From the cell containing the given text, extract its center point as [X, Y] coordinate. 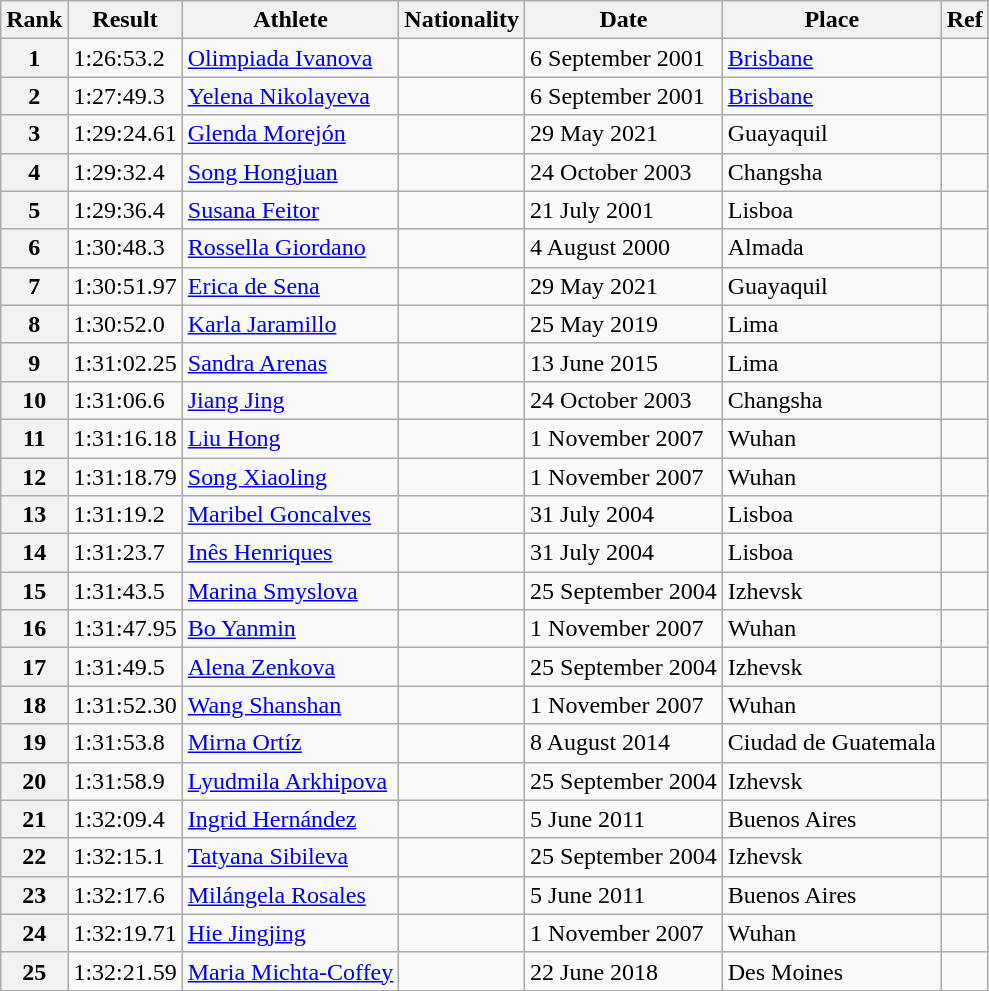
1:31:43.5 [125, 591]
Lyudmila Arkhipova [290, 781]
11 [34, 438]
25 [34, 971]
21 July 2001 [624, 210]
1:30:52.0 [125, 324]
1:31:06.6 [125, 400]
Sandra Arenas [290, 362]
22 June 2018 [624, 971]
23 [34, 895]
Karla Jaramillo [290, 324]
Des Moines [832, 971]
1:31:02.25 [125, 362]
7 [34, 286]
Almada [832, 248]
13 June 2015 [624, 362]
9 [34, 362]
1:31:58.9 [125, 781]
1:30:51.97 [125, 286]
1:31:16.18 [125, 438]
Maribel Goncalves [290, 515]
1:31:47.95 [125, 629]
Erica de Sena [290, 286]
6 [34, 248]
19 [34, 743]
Athlete [290, 20]
8 August 2014 [624, 743]
1:29:32.4 [125, 172]
Liu Hong [290, 438]
1:32:09.4 [125, 819]
Bo Yanmin [290, 629]
15 [34, 591]
1:27:49.3 [125, 96]
1 [34, 58]
Ciudad de Guatemala [832, 743]
1:29:36.4 [125, 210]
Nationality [462, 20]
1:32:17.6 [125, 895]
12 [34, 477]
17 [34, 667]
2 [34, 96]
Marina Smyslova [290, 591]
16 [34, 629]
Mirna Ortíz [290, 743]
22 [34, 857]
1:31:49.5 [125, 667]
20 [34, 781]
25 May 2019 [624, 324]
1:29:24.61 [125, 134]
Inês Henriques [290, 553]
Place [832, 20]
21 [34, 819]
13 [34, 515]
1:31:18.79 [125, 477]
4 [34, 172]
Song Hongjuan [290, 172]
Ref [964, 20]
Wang Shanshan [290, 705]
1:31:52.30 [125, 705]
14 [34, 553]
1:32:19.71 [125, 933]
Song Xiaoling [290, 477]
1:26:53.2 [125, 58]
Hie Jingjing [290, 933]
Susana Feitor [290, 210]
10 [34, 400]
Rossella Giordano [290, 248]
Yelena Nikolayeva [290, 96]
Milángela Rosales [290, 895]
Glenda Morejón [290, 134]
1:32:15.1 [125, 857]
Maria Michta-Coffey [290, 971]
1:31:19.2 [125, 515]
Alena Zenkova [290, 667]
Rank [34, 20]
8 [34, 324]
18 [34, 705]
3 [34, 134]
Result [125, 20]
Date [624, 20]
Tatyana Sibileva [290, 857]
Olimpiada Ivanova [290, 58]
Ingrid Hernández [290, 819]
4 August 2000 [624, 248]
5 [34, 210]
1:30:48.3 [125, 248]
1:32:21.59 [125, 971]
1:31:23.7 [125, 553]
24 [34, 933]
Jiang Jing [290, 400]
1:31:53.8 [125, 743]
